Search for the cell housing the specified text and yield its (X, Y) center coordinate. 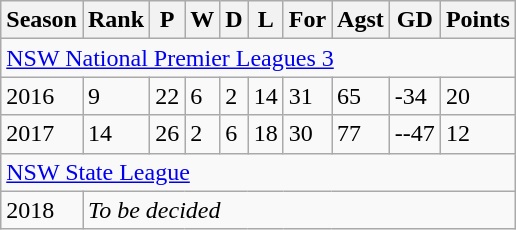
To be decided (298, 210)
2017 (42, 134)
Season (42, 20)
31 (307, 96)
20 (478, 96)
Points (478, 20)
--47 (414, 134)
P (168, 20)
L (266, 20)
NSW National Premier Leagues 3 (258, 58)
For (307, 20)
2018 (42, 210)
GD (414, 20)
18 (266, 134)
9 (116, 96)
2016 (42, 96)
12 (478, 134)
W (202, 20)
26 (168, 134)
NSW State League (258, 172)
77 (361, 134)
-34 (414, 96)
Rank (116, 20)
30 (307, 134)
Agst (361, 20)
65 (361, 96)
22 (168, 96)
D (234, 20)
